Find where the given text appears and provide that cell's center as [x, y] coordinate. 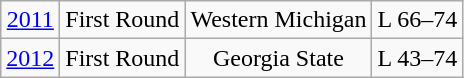
L 43–74 [418, 58]
Western Michigan [278, 20]
L 66–74 [418, 20]
2011 [30, 20]
2012 [30, 58]
Georgia State [278, 58]
